Find where the given text appears and provide that cell's center as (X, Y) coordinate. 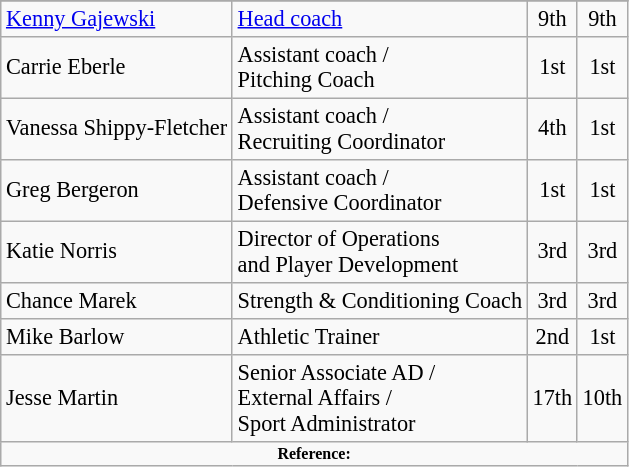
4th (552, 128)
Katie Norris (117, 252)
Reference: (314, 453)
Greg Bergeron (117, 190)
Kenny Gajewski (117, 19)
Assistant coach /Pitching Coach (380, 68)
Assistant coach /Defensive Coordinator (380, 190)
Director of Operationsand Player Development (380, 252)
Athletic Trainer (380, 336)
10th (602, 398)
Vanessa Shippy-Fletcher (117, 128)
Assistant coach /Recruiting Coordinator (380, 128)
17th (552, 398)
Head coach (380, 19)
Strength & Conditioning Coach (380, 300)
Jesse Martin (117, 398)
2nd (552, 336)
Carrie Eberle (117, 68)
Senior Associate AD /External Affairs /Sport Administrator (380, 398)
Chance Marek (117, 300)
Mike Barlow (117, 336)
